Determine the (x, y) coordinate at the center of the cell enclosing the given text.  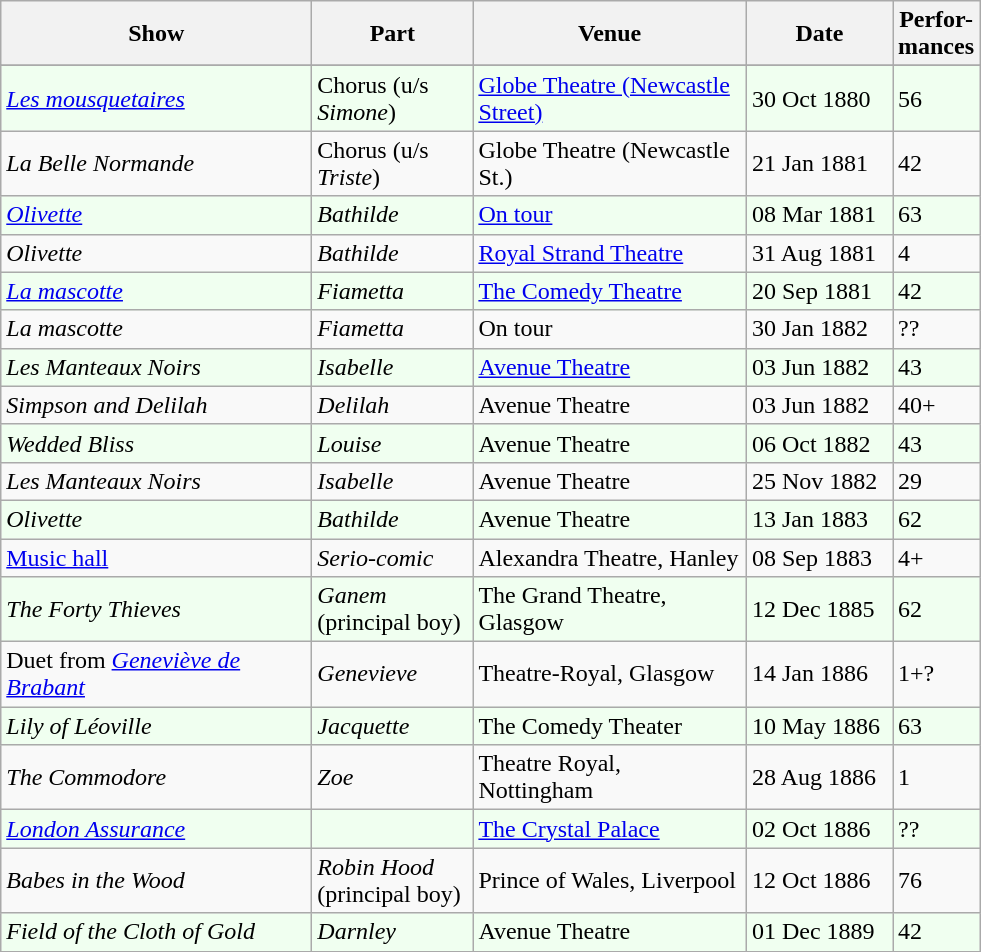
Date (819, 34)
Theatre-Royal, Glasgow (610, 674)
The Crystal Palace (610, 829)
76 (936, 880)
02 Oct 1886 (819, 829)
Darnley (392, 932)
The Grand Theatre, Glasgow (610, 610)
08 Mar 1881 (819, 215)
Royal Strand Theatre (610, 253)
06 Oct 1882 (819, 443)
The Forty Thieves (156, 610)
14 Jan 1886 (819, 674)
Field of the Cloth of Gold (156, 932)
4 (936, 253)
Duet from Geneviève de Brabant (156, 674)
Robin Hood (principal boy) (392, 880)
Chorus (u/s Triste) (392, 164)
The Comedy Theatre (610, 291)
Venue (610, 34)
Globe Theatre (Newcastle Street) (610, 98)
Louise (392, 443)
Theatre Royal, Nottingham (610, 778)
Music hall (156, 557)
Babes in the Wood (156, 880)
Jacquette (392, 726)
25 Nov 1882 (819, 481)
London Assurance (156, 829)
56 (936, 98)
Chorus (u/s Simone) (392, 98)
13 Jan 1883 (819, 519)
Part (392, 34)
29 (936, 481)
30 Jan 1882 (819, 329)
31 Aug 1881 (819, 253)
Wedded Bliss (156, 443)
Prince of Wales, Liverpool (610, 880)
Genevieve (392, 674)
08 Sep 1883 (819, 557)
Ganem (principal boy) (392, 610)
Serio-comic (392, 557)
The Commodore (156, 778)
Simpson and Delilah (156, 405)
Show (156, 34)
Delilah (392, 405)
Globe Theatre (Newcastle St.) (610, 164)
Alexandra Theatre, Hanley (610, 557)
Les mousquetaires (156, 98)
Perfor-mances (936, 34)
4+ (936, 557)
30 Oct 1880 (819, 98)
28 Aug 1886 (819, 778)
12 Oct 1886 (819, 880)
20 Sep 1881 (819, 291)
La Belle Normande (156, 164)
40+ (936, 405)
Zoe (392, 778)
12 Dec 1885 (819, 610)
21 Jan 1881 (819, 164)
1 (936, 778)
10 May 1886 (819, 726)
01 Dec 1889 (819, 932)
Lily of Léoville (156, 726)
1+? (936, 674)
The Comedy Theater (610, 726)
